Determine the (X, Y) coordinate at the center of the cell enclosing the given text.  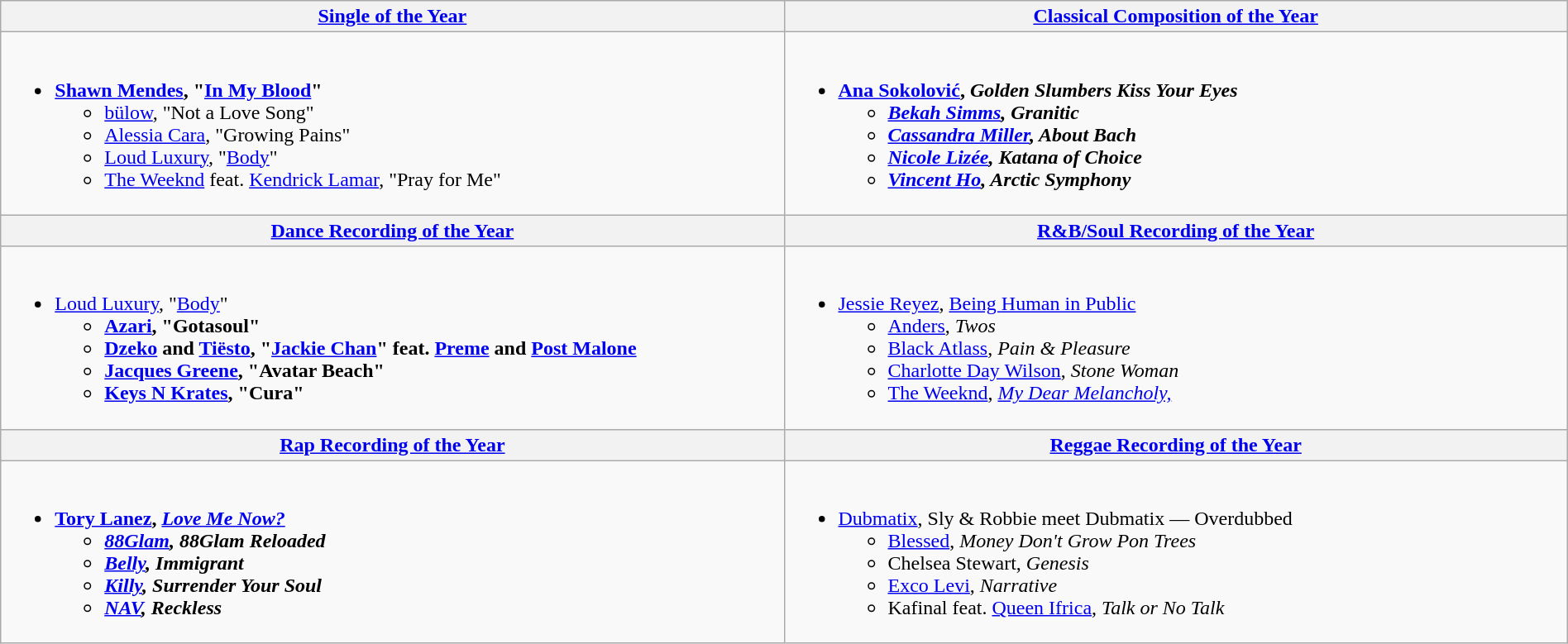
Rap Recording of the Year (392, 445)
Single of the Year (392, 17)
Reggae Recording of the Year (1176, 445)
Dance Recording of the Year (392, 231)
Loud Luxury, "Body"Azari, "Gotasoul"Dzeko and Tiësto, "Jackie Chan" feat. Preme and Post MaloneJacques Greene, "Avatar Beach"Keys N Krates, "Cura" (392, 337)
R&B/Soul Recording of the Year (1176, 231)
Jessie Reyez, Being Human in PublicAnders, TwosBlack Atlass, Pain & PleasureCharlotte Day Wilson, Stone WomanThe Weeknd, My Dear Melancholy, (1176, 337)
Classical Composition of the Year (1176, 17)
Tory Lanez, Love Me Now?88Glam, 88Glam ReloadedBelly, ImmigrantKilly, Surrender Your SoulNAV, Reckless (392, 552)
Shawn Mendes, "In My Blood"bülow, "Not a Love Song"Alessia Cara, "Growing Pains"Loud Luxury, "Body"The Weeknd feat. Kendrick Lamar, "Pray for Me" (392, 124)
